Output the [x, y] coordinate of the center of the cell containing the given text.  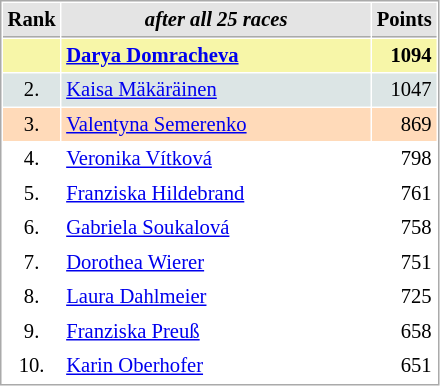
751 [404, 262]
10. [32, 366]
3. [32, 124]
after all 25 races [216, 20]
8. [32, 296]
Dorothea Wierer [216, 262]
6. [32, 228]
658 [404, 332]
Darya Domracheva [216, 56]
4. [32, 158]
Valentyna Semerenko [216, 124]
Points [404, 20]
Karin Oberhofer [216, 366]
869 [404, 124]
5. [32, 194]
Gabriela Soukalová [216, 228]
Franziska Preuß [216, 332]
Laura Dahlmeier [216, 296]
798 [404, 158]
2. [32, 90]
1094 [404, 56]
Veronika Vítková [216, 158]
7. [32, 262]
651 [404, 366]
761 [404, 194]
1047 [404, 90]
Rank [32, 20]
Franziska Hildebrand [216, 194]
9. [32, 332]
725 [404, 296]
758 [404, 228]
Kaisa Mäkäräinen [216, 90]
